Locate the cell with the specified text and output its (X, Y) center coordinate. 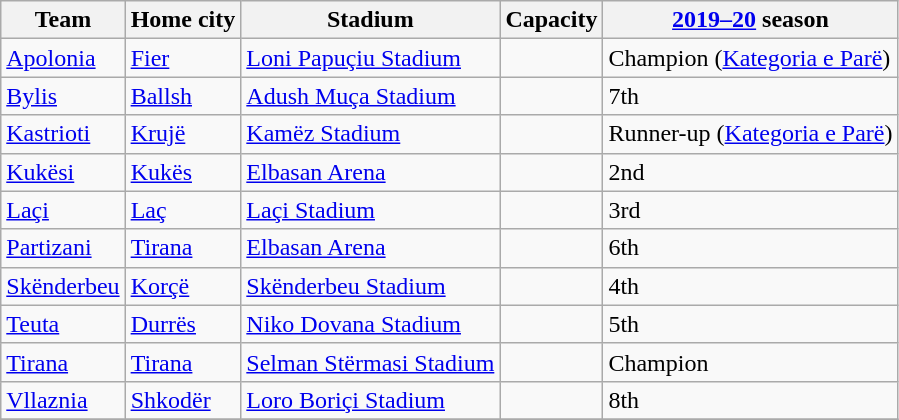
Laç (183, 210)
5th (750, 324)
Fier (183, 58)
Partizani (63, 248)
Loni Papuçiu Stadium (370, 58)
4th (750, 286)
Niko Dovana Stadium (370, 324)
Vllaznia (63, 400)
Kukësi (63, 172)
Durrës (183, 324)
2019–20 season (750, 20)
8th (750, 400)
Champion (750, 362)
Runner-up (Kategoria e Parë) (750, 134)
6th (750, 248)
Kamëz Stadium (370, 134)
Kastrioti (63, 134)
Home city (183, 20)
Adush Muça Stadium (370, 96)
Skënderbeu (63, 286)
Skënderbeu Stadium (370, 286)
7th (750, 96)
2nd (750, 172)
Selman Stërmasi Stadium (370, 362)
Krujë (183, 134)
Champion (Kategoria e Parë) (750, 58)
3rd (750, 210)
Bylis (63, 96)
Team (63, 20)
Capacity (552, 20)
Teuta (63, 324)
Laçi Stadium (370, 210)
Laçi (63, 210)
Stadium (370, 20)
Loro Boriçi Stadium (370, 400)
Kukës (183, 172)
Shkodër (183, 400)
Apolonia (63, 58)
Ballsh (183, 96)
Korçë (183, 286)
